Capture the cell that displays the provided text and extract its (X, Y) central coordinate. 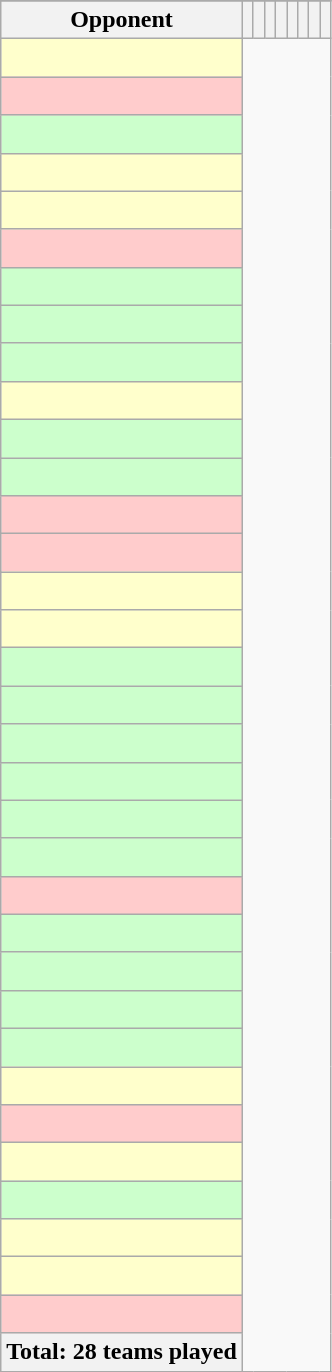
Total: 28 teams played (122, 1352)
Opponent (122, 20)
